Return [x, y] of the center of cell containing provided text 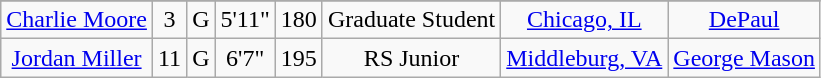
DePaul [744, 20]
Middleburg, VA [584, 58]
Jordan Miller [77, 58]
6'7" [245, 58]
5'11" [245, 20]
RS Junior [411, 58]
195 [298, 58]
3 [169, 20]
11 [169, 58]
George Mason [744, 58]
Graduate Student [411, 20]
Charlie Moore [77, 20]
180 [298, 20]
Chicago, IL [584, 20]
